Determine the (X, Y) coordinate at the center of the cell enclosing the given text.  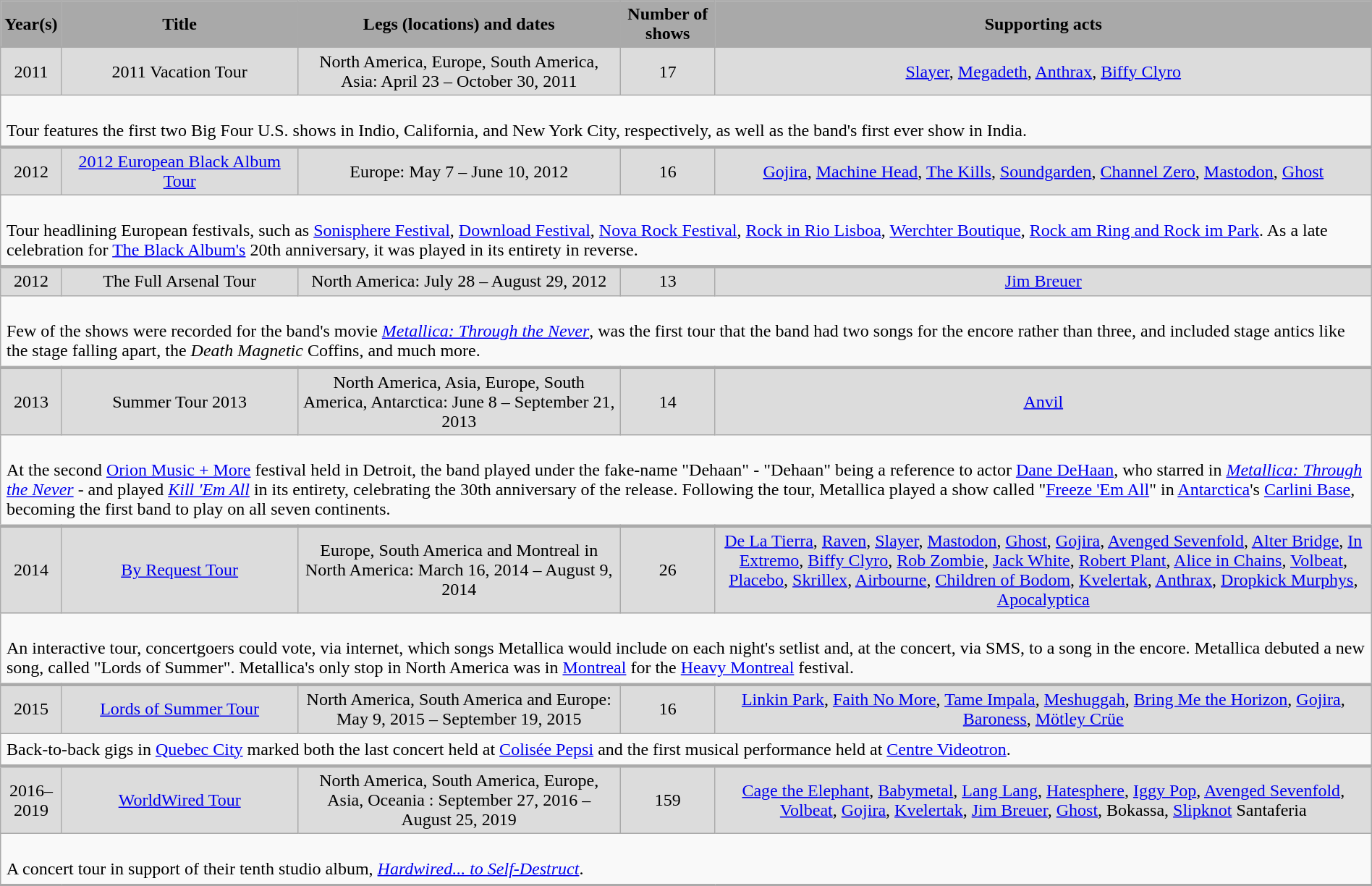
Lords of Summer Tour (179, 709)
The Full Arsenal Tour (179, 281)
2011 (31, 71)
North America, Asia, Europe, South America, Antarctica: June 8 – September 21, 2013 (459, 401)
2011 Vacation Tour (179, 71)
Supporting acts (1043, 25)
14 (667, 401)
Legs (locations) and dates (459, 25)
Slayer, Megadeth, Anthrax, Biffy Clyro (1043, 71)
North America: July 28 – August 29, 2012 (459, 281)
2015 (31, 709)
2013 (31, 401)
WorldWired Tour (179, 800)
13 (667, 281)
North America, Europe, South America, Asia: April 23 – October 30, 2011 (459, 71)
Europe, South America and Montreal in North America: March 16, 2014 – August 9, 2014 (459, 570)
Jim Breuer (1043, 281)
Back-to-back gigs in Quebec City marked both the last concert held at Colisée Pepsi and the first musical performance held at Centre Videotron. (686, 750)
2016–2019 (31, 800)
26 (667, 570)
Title (179, 25)
A concert tour in support of their tenth studio album, Hardwired... to Self-Destruct. (686, 859)
Gojira, Machine Head, The Kills, Soundgarden, Channel Zero, Mastodon, Ghost (1043, 171)
By Request Tour (179, 570)
2012 European Black Album Tour (179, 171)
North America, South America, Europe, Asia, Oceania : September 27, 2016 – August 25, 2019 (459, 800)
17 (667, 71)
Anvil (1043, 401)
Number ofshows (667, 25)
159 (667, 800)
Europe: May 7 – June 10, 2012 (459, 171)
Linkin Park, Faith No More, Tame Impala, Meshuggah, Bring Me the Horizon, Gojira, Baroness, Mötley Crüe (1043, 709)
Summer Tour 2013 (179, 401)
2014 (31, 570)
Year(s) (31, 25)
North America, South America and Europe: May 9, 2015 – September 19, 2015 (459, 709)
